Capture the cell that displays the provided text and extract its [x, y] central coordinate. 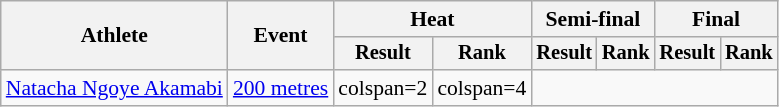
Athlete [114, 36]
200 metres [280, 88]
Natacha Ngoye Akamabi [114, 88]
Semi-final [592, 19]
Event [280, 36]
Final [716, 19]
Heat [432, 19]
colspan=2 [382, 88]
colspan=4 [482, 88]
